Identify which cell holds the provided text, then report its (X, Y) central coordinate. 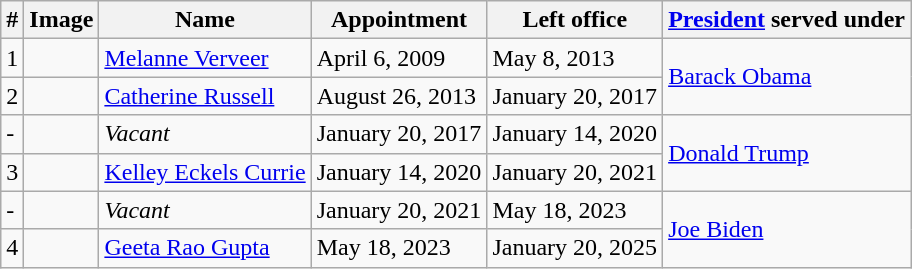
Appointment (399, 20)
August 26, 2013 (399, 96)
President served under (787, 20)
Name (205, 20)
Image (62, 20)
January 20, 2025 (575, 248)
3 (12, 172)
Joe Biden (787, 229)
April 6, 2009 (399, 58)
Left office (575, 20)
4 (12, 248)
Catherine Russell (205, 96)
May 8, 2013 (575, 58)
Melanne Verveer (205, 58)
Geeta Rao Gupta (205, 248)
Donald Trump (787, 153)
Barack Obama (787, 77)
Kelley Eckels Currie (205, 172)
2 (12, 96)
# (12, 20)
1 (12, 58)
